Detect which cell encompasses the target text, then output its (X, Y) center coordinate. 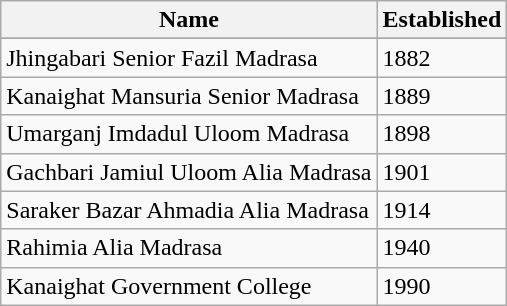
1990 (442, 286)
Saraker Bazar Ahmadia Alia Madrasa (189, 210)
1940 (442, 248)
Rahimia Alia Madrasa (189, 248)
1889 (442, 96)
1898 (442, 134)
Kanaighat Mansuria Senior Madrasa (189, 96)
Jhingabari Senior Fazil Madrasa (189, 58)
Umarganj Imdadul Uloom Madrasa (189, 134)
Name (189, 20)
1882 (442, 58)
1914 (442, 210)
Kanaighat Government College (189, 286)
Established (442, 20)
Gachbari Jamiul Uloom Alia Madrasa (189, 172)
1901 (442, 172)
